Find where the given text appears and provide that cell's center as (X, Y) coordinate. 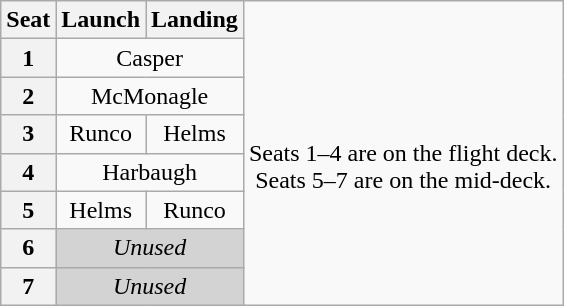
Casper (150, 58)
Harbaugh (150, 172)
1 (28, 58)
McMonagle (150, 96)
Launch (101, 20)
4 (28, 172)
2 (28, 96)
3 (28, 134)
6 (28, 248)
Seat (28, 20)
Seats 1–4 are on the flight deck.Seats 5–7 are on the mid-deck. (403, 153)
Landing (195, 20)
5 (28, 210)
7 (28, 286)
